Return the (X, Y) coordinate for the center point of the cell that contains the specified text.  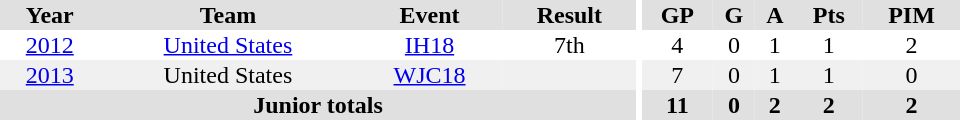
7th (570, 45)
Pts (829, 15)
GP (678, 15)
Year (50, 15)
A (775, 15)
G (734, 15)
Event (429, 15)
4 (678, 45)
2013 (50, 75)
7 (678, 75)
2012 (50, 45)
PIM (912, 15)
IH18 (429, 45)
WJC18 (429, 75)
Result (570, 15)
Team (228, 15)
Junior totals (318, 105)
11 (678, 105)
